Extract the (X, Y) coordinate from the center of the cell holding the provided text.  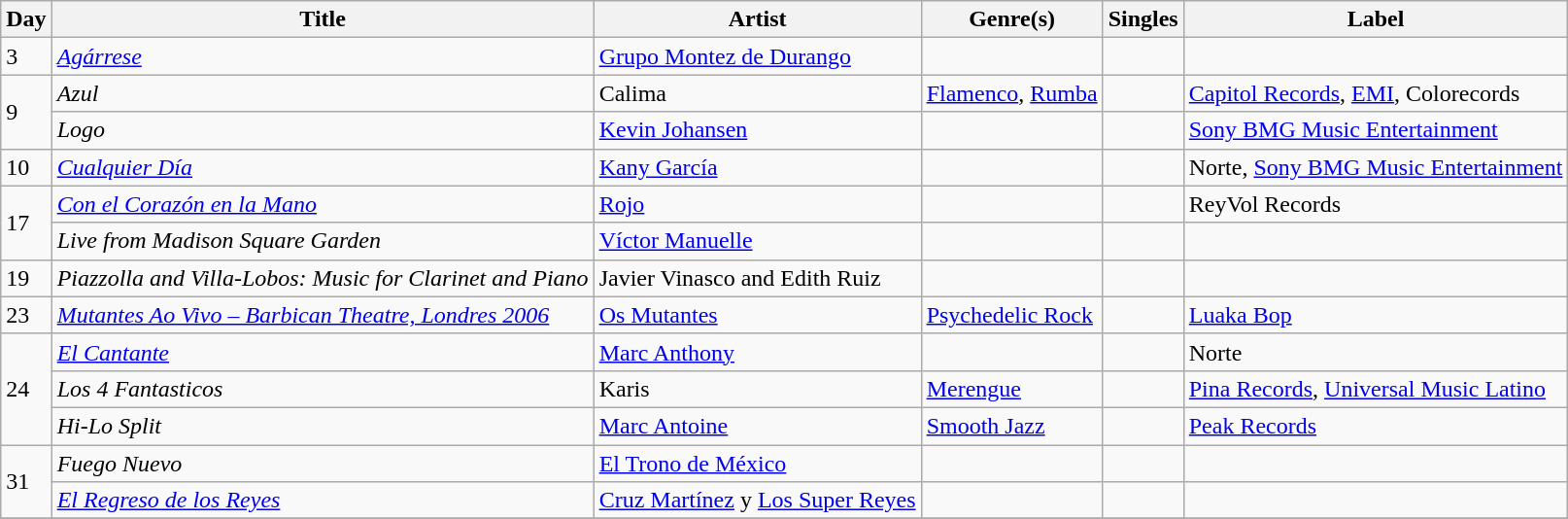
Azul (323, 93)
Singles (1142, 19)
Karis (758, 389)
Capitol Records, EMI, Colorecords (1376, 93)
Peak Records (1376, 426)
Sony BMG Music Entertainment (1376, 130)
Live from Madison Square Garden (323, 241)
Calima (758, 93)
Rojo (758, 204)
Cualquier Día (323, 167)
El Trono de México (758, 464)
19 (26, 278)
Luaka Bop (1376, 315)
31 (26, 482)
9 (26, 112)
Agárrese (323, 56)
Con el Corazón en la Mano (323, 204)
Merengue (1012, 389)
Mutantes Ao Vivo – Barbican Theatre, Londres 2006 (323, 315)
Kevin Johansen (758, 130)
Norte, Sony BMG Music Entertainment (1376, 167)
Flamenco, Rumba (1012, 93)
Smooth Jazz (1012, 426)
El Cantante (323, 352)
ReyVol Records (1376, 204)
Piazzolla and Villa-Lobos: Music for Clarinet and Piano (323, 278)
Logo (323, 130)
Artist (758, 19)
10 (26, 167)
El Regreso de los Reyes (323, 501)
Title (323, 19)
Javier Vinasco and Edith Ruiz (758, 278)
Norte (1376, 352)
Cruz Martínez y Los Super Reyes (758, 501)
24 (26, 389)
Marc Antoine (758, 426)
Pina Records, Universal Music Latino (1376, 389)
17 (26, 223)
Genre(s) (1012, 19)
Psychedelic Rock (1012, 315)
Fuego Nuevo (323, 464)
3 (26, 56)
Os Mutantes (758, 315)
Kany García (758, 167)
Víctor Manuelle (758, 241)
Day (26, 19)
Hi-Lo Split (323, 426)
23 (26, 315)
Label (1376, 19)
Grupo Montez de Durango (758, 56)
Marc Anthony (758, 352)
Los 4 Fantasticos (323, 389)
